Return [X, Y] of the center of cell containing provided text 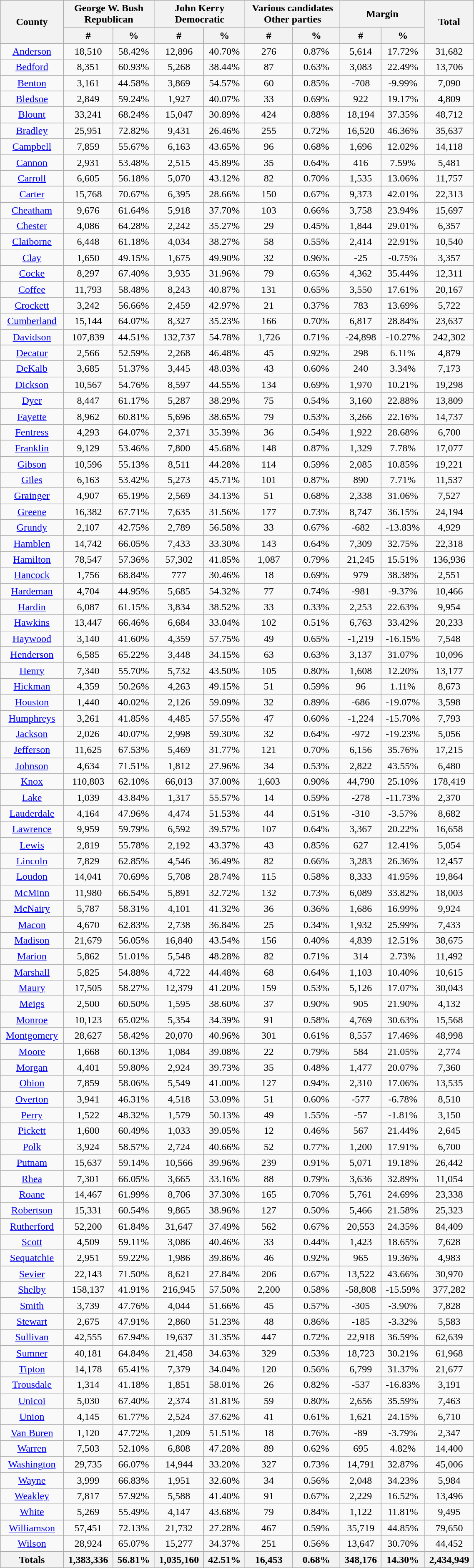
7,828 [449, 1306]
5,126 [361, 988]
1,522 [88, 1115]
8,962 [88, 416]
3,283 [361, 861]
-15.70% [403, 718]
10,615 [449, 972]
783 [361, 305]
8,706 [179, 1194]
50.26% [133, 686]
60.93% [133, 67]
2,338 [361, 496]
4,145 [88, 1417]
26 [269, 1385]
Bradley [32, 131]
Greene [32, 512]
25 [269, 924]
329 [269, 1353]
Hancock [32, 575]
18.65% [403, 1242]
424 [269, 115]
15,637 [88, 1163]
39.57% [224, 829]
48 [269, 1321]
65.02% [133, 1020]
34.39% [224, 1020]
46.31% [133, 1099]
105 [269, 670]
Fentress [32, 432]
38,675 [449, 940]
8,597 [179, 385]
61.84% [133, 1226]
77 [269, 591]
9,495 [449, 1512]
4,929 [449, 528]
584 [361, 1052]
890 [361, 480]
56.81% [133, 1560]
15,277 [179, 1544]
3,739 [88, 1306]
251 [269, 1544]
22,918 [361, 1337]
3,924 [88, 1147]
-19.23% [403, 734]
54.78% [224, 337]
33,241 [88, 115]
11,492 [449, 956]
31.37% [403, 1369]
5,287 [179, 400]
6,395 [179, 194]
4,879 [449, 353]
1,986 [179, 1258]
-0.75% [403, 258]
52,200 [88, 1226]
0.36% [316, 909]
20.07% [403, 1067]
16.52% [403, 1496]
60.81% [133, 416]
1,844 [361, 226]
4,401 [88, 1067]
55.67% [133, 146]
21 [269, 305]
3,083 [361, 67]
Henderson [32, 654]
114 [269, 464]
70.67% [133, 194]
8,297 [88, 274]
148 [269, 448]
30.63% [403, 1020]
11,054 [449, 1178]
19.17% [403, 99]
242,302 [449, 337]
33.16% [224, 1178]
0.33% [316, 607]
55.13% [133, 464]
60.54% [133, 1210]
44.48% [224, 972]
32.87% [403, 1464]
Carter [32, 194]
5,070 [179, 178]
3,191 [449, 1385]
695 [361, 1448]
0.74% [316, 591]
34.37% [224, 1544]
14,400 [449, 1448]
52.10% [133, 1448]
301 [269, 1036]
Putnam [32, 1163]
62,639 [449, 1337]
44,790 [361, 782]
12.02% [403, 146]
Unicoi [32, 1401]
45,006 [449, 1464]
21,732 [179, 1528]
-981 [361, 591]
56.58% [224, 528]
14,118 [449, 146]
2,026 [88, 734]
43.66% [403, 1274]
42.97% [224, 305]
44.51% [133, 337]
Washington [32, 1464]
65.19% [133, 496]
8,511 [179, 464]
42.51% [224, 1560]
Cocke [32, 274]
58.57% [133, 1147]
Bledsoe [32, 99]
40.96% [224, 1036]
57,451 [88, 1528]
13,522 [361, 1274]
4,509 [88, 1242]
Polk [32, 1147]
25.10% [403, 782]
416 [361, 162]
41.20% [224, 988]
5,269 [88, 1512]
27.28% [224, 1528]
Perry [32, 1115]
61.17% [133, 400]
63 [269, 654]
Lewis [32, 845]
4,485 [179, 718]
Totals [32, 1560]
4,670 [88, 924]
7.78% [403, 448]
30,043 [449, 988]
7,829 [88, 861]
48.28% [224, 956]
2,310 [361, 1083]
10,567 [88, 385]
22.91% [403, 242]
21.44% [403, 1131]
19,637 [179, 1337]
32.60% [224, 1480]
38.60% [224, 1004]
1,686 [361, 909]
49.90% [224, 258]
14,742 [88, 544]
1,033 [179, 1131]
62.10% [133, 782]
14,467 [88, 1194]
3,935 [179, 274]
377,282 [449, 1290]
59.11% [133, 1242]
115 [269, 877]
3,357 [449, 258]
2,924 [179, 1067]
33.82% [403, 893]
Sullivan [32, 1337]
8,351 [88, 67]
Grainger [32, 496]
6,448 [88, 242]
9,431 [179, 131]
Rhea [32, 1178]
0.46% [316, 1131]
44.28% [224, 464]
2.73% [403, 956]
-3.32% [403, 1321]
17.61% [403, 289]
12.20% [403, 670]
Wilson [32, 1544]
-682 [361, 528]
58 [269, 242]
Trousdale [32, 1385]
-708 [361, 83]
2,951 [88, 1258]
0.57% [316, 1306]
22,143 [88, 1274]
239 [269, 1163]
3,685 [88, 369]
1.11% [403, 686]
2,515 [179, 162]
65.41% [133, 1369]
59 [269, 1401]
102 [269, 623]
Stewart [32, 1321]
5,054 [449, 845]
Gibson [32, 464]
68.24% [133, 115]
41 [269, 1417]
2,524 [179, 1417]
5,354 [179, 1020]
567 [361, 1131]
32.72% [224, 893]
4,164 [88, 813]
Dyer [32, 400]
88 [269, 1178]
31.96% [224, 274]
1,595 [179, 1004]
562 [269, 1226]
45.71% [224, 480]
2,347 [449, 1432]
52.59% [133, 353]
5,071 [361, 1163]
47 [269, 718]
28.68% [403, 432]
131 [269, 289]
14,178 [88, 1369]
23,637 [449, 321]
54.32% [224, 591]
48,712 [449, 115]
37.30% [224, 1194]
8,327 [179, 321]
32.75% [403, 544]
13,177 [449, 670]
18,003 [449, 893]
29 [269, 226]
27.84% [224, 1274]
2,998 [179, 734]
11.81% [403, 1512]
965 [361, 1258]
58.06% [133, 1083]
15,331 [88, 1210]
9,373 [361, 194]
42,555 [88, 1337]
50.13% [224, 1115]
5,685 [179, 591]
61.77% [133, 1417]
216,945 [179, 1290]
31.81% [224, 1401]
Dickson [32, 385]
41.00% [224, 1083]
5,787 [88, 909]
59.14% [133, 1163]
0.37% [316, 305]
59.09% [224, 702]
-537 [361, 1385]
3,242 [88, 305]
43.54% [224, 940]
89 [269, 1448]
19.18% [403, 1163]
24,194 [449, 512]
Anderson [32, 51]
28,924 [88, 1544]
72.82% [133, 131]
38.96% [224, 1210]
0.62% [316, 1448]
16,658 [449, 829]
136,936 [449, 559]
10,123 [88, 1020]
1,317 [179, 798]
10,566 [179, 1163]
51.53% [224, 813]
Monroe [32, 1020]
4,362 [361, 274]
58.31% [133, 909]
2,551 [449, 575]
13.69% [403, 305]
28.74% [224, 877]
43.68% [224, 1512]
Rutherford [32, 1226]
1,084 [179, 1052]
51.51% [224, 1432]
53.42% [133, 480]
4,722 [179, 972]
43.50% [224, 670]
37.49% [224, 1226]
5,548 [179, 956]
56.05% [133, 940]
25.99% [403, 924]
2,849 [88, 99]
Lauderdale [32, 813]
7,628 [449, 1242]
Meigs [32, 1004]
18,510 [88, 51]
6,592 [179, 829]
62.83% [133, 924]
53.46% [133, 448]
6,087 [88, 607]
2,645 [449, 1131]
1,039 [88, 798]
5,708 [179, 877]
159 [269, 988]
42.75% [133, 528]
22.63% [403, 607]
314 [361, 956]
1,851 [179, 1385]
7,340 [88, 670]
66.46% [133, 623]
68.84% [133, 575]
Marion [32, 956]
3,834 [179, 607]
-9.37% [403, 591]
Warren [32, 1448]
2,724 [179, 1147]
1,200 [361, 1147]
White [32, 1512]
4,704 [88, 591]
75 [269, 400]
-19.07% [403, 702]
36.49% [224, 861]
16,382 [88, 512]
13,447 [88, 623]
35,637 [449, 131]
45.89% [224, 162]
165 [269, 1194]
0.86% [316, 1321]
1,120 [88, 1432]
Moore [32, 1052]
37.00% [224, 782]
Haywood [32, 639]
2,819 [88, 845]
-3.79% [403, 1432]
3,869 [179, 83]
57.36% [133, 559]
43.37% [224, 845]
1,209 [179, 1432]
0.34% [316, 924]
43.65% [224, 146]
4,263 [179, 686]
41.95% [403, 877]
71.50% [133, 1274]
Decatur [32, 353]
13,496 [449, 1496]
Montgomery [32, 1036]
2,656 [361, 1401]
33.20% [224, 1464]
10.85% [403, 464]
51.37% [133, 369]
Knox [32, 782]
4,034 [179, 242]
20,167 [449, 289]
37.62% [224, 1417]
37 [269, 1004]
13,706 [449, 67]
17.91% [403, 1147]
2,370 [449, 798]
23.94% [403, 210]
5,918 [179, 210]
DeKalb [32, 369]
17.07% [403, 988]
26.36% [403, 861]
Loudon [32, 877]
40.70% [224, 51]
55.57% [224, 798]
38.29% [224, 400]
3.34% [403, 369]
16,520 [361, 131]
101 [269, 480]
19.36% [403, 1258]
2,048 [361, 1480]
56.18% [133, 178]
48,998 [449, 1036]
-25 [361, 258]
1,423 [361, 1242]
35.44% [403, 274]
20,233 [449, 623]
-1,219 [361, 639]
61.99% [133, 1194]
1,477 [361, 1067]
3,941 [88, 1099]
1,927 [179, 99]
Morgan [32, 1067]
7,379 [179, 1369]
30.89% [224, 115]
-13.83% [403, 528]
12 [269, 1131]
39.73% [224, 1067]
4,809 [449, 99]
178,419 [449, 782]
2,675 [88, 1321]
15,697 [449, 210]
3,598 [449, 702]
4,044 [179, 1306]
Roane [32, 1194]
7,527 [449, 496]
7.59% [403, 162]
0.91% [316, 1163]
60.50% [133, 1004]
Hamblen [32, 544]
-185 [361, 1321]
4.82% [403, 1448]
7,309 [361, 544]
28.84% [403, 321]
158,137 [88, 1290]
5,056 [449, 734]
43.55% [403, 766]
McNairy [32, 909]
7,301 [88, 1178]
21,245 [361, 559]
Lawrence [32, 829]
30.21% [403, 1353]
4,983 [449, 1258]
5,268 [179, 67]
21,458 [179, 1353]
31.35% [224, 1337]
9,954 [449, 607]
28,627 [88, 1036]
Jackson [32, 734]
27.96% [224, 766]
132 [269, 893]
2,434,949 [449, 1560]
60.13% [133, 1052]
0.82% [316, 1385]
1,812 [179, 766]
11,537 [449, 480]
51.23% [224, 1321]
15,768 [88, 194]
1,603 [269, 782]
11,793 [88, 289]
9,676 [88, 210]
34.23% [403, 1480]
5,825 [88, 972]
55.78% [133, 845]
Henry [32, 670]
15,047 [179, 115]
2,374 [179, 1401]
2,371 [179, 432]
1,668 [88, 1052]
54.76% [133, 385]
36.15% [403, 512]
5,722 [449, 305]
-11.73% [403, 798]
5,469 [179, 750]
Giles [32, 480]
36.59% [403, 1337]
Sevier [32, 1274]
6,799 [361, 1369]
143 [269, 544]
31.56% [224, 512]
Lake [32, 798]
Crockett [32, 305]
Humphreys [32, 718]
36.84% [224, 924]
1,035,160 [179, 1560]
8,747 [361, 512]
57.75% [224, 639]
0.48% [316, 1067]
24.69% [403, 1194]
-3.90% [403, 1306]
0.88% [316, 115]
47.28% [224, 1448]
9,959 [88, 829]
35.27% [224, 226]
4,546 [179, 861]
2,459 [179, 305]
2,200 [269, 1290]
-1,224 [361, 718]
34.04% [224, 1369]
5,466 [361, 1210]
Margin [382, 14]
53.48% [133, 162]
33.30% [224, 544]
Chester [32, 226]
8,333 [361, 877]
79,650 [449, 1528]
1,383,336 [88, 1560]
52 [269, 1147]
-6.78% [403, 1099]
40.02% [133, 702]
120 [269, 1369]
40.66% [224, 1147]
0.40% [316, 940]
37.70% [224, 210]
Benton [32, 83]
1,600 [88, 1131]
107,839 [88, 337]
4,634 [88, 766]
-305 [361, 1306]
4,293 [88, 432]
5,732 [179, 670]
12,379 [179, 988]
11,757 [449, 178]
7,173 [449, 369]
5,761 [361, 1194]
8,447 [88, 400]
14,791 [361, 1464]
21.90% [403, 1004]
132,737 [179, 337]
Williamson [32, 1528]
60 [269, 83]
48.03% [224, 369]
6,684 [179, 623]
10,096 [449, 654]
3,160 [361, 400]
4,101 [179, 909]
20,553 [361, 1226]
4,132 [449, 1004]
51.66% [224, 1306]
1,756 [88, 575]
87 [269, 67]
276 [269, 51]
-972 [361, 734]
12,896 [179, 51]
16,453 [269, 1560]
14.30% [403, 1560]
Carroll [32, 178]
17.06% [403, 1083]
327 [269, 1464]
4,907 [88, 496]
48.32% [133, 1115]
-577 [361, 1099]
3,999 [88, 1480]
3,140 [88, 639]
43.84% [133, 798]
67.71% [133, 512]
5,696 [179, 416]
9,129 [88, 448]
3,445 [179, 369]
George W. BushRepublican [109, 14]
61.15% [133, 607]
Overton [32, 1099]
33.42% [403, 623]
26,442 [449, 1163]
1,675 [179, 258]
66,013 [179, 782]
13,809 [449, 400]
10.21% [403, 385]
2,268 [179, 353]
4,518 [179, 1099]
922 [361, 99]
22,318 [449, 544]
6,808 [179, 1448]
-278 [361, 798]
2,822 [361, 766]
10,596 [88, 464]
31.77% [224, 750]
62.85% [133, 861]
1,122 [361, 1512]
Johnson [32, 766]
-9.99% [403, 83]
6,480 [449, 766]
7,503 [88, 1448]
1,696 [361, 146]
2,500 [88, 1004]
55.70% [133, 670]
16.99% [403, 909]
McMinn [32, 893]
3,665 [179, 1178]
6,156 [361, 750]
19,221 [449, 464]
47.76% [133, 1306]
6,585 [88, 654]
2,242 [179, 226]
3,367 [361, 829]
41.40% [224, 1496]
Robertson [32, 1210]
8,621 [179, 1274]
64.28% [133, 226]
30.46% [224, 575]
3,086 [179, 1242]
4,147 [179, 1512]
66.83% [133, 1480]
Smith [32, 1306]
1,726 [269, 337]
23,338 [449, 1194]
5,030 [88, 1401]
41.18% [133, 1385]
22,313 [449, 194]
38.65% [224, 416]
Union [32, 1417]
5,614 [361, 51]
53.09% [224, 1099]
5,891 [179, 893]
Hardin [32, 607]
Campbell [32, 146]
Shelby [32, 1290]
37.35% [403, 115]
Van Buren [32, 1432]
22.16% [403, 416]
Davidson [32, 337]
0.76% [316, 1432]
156 [269, 940]
44 [269, 813]
31.06% [403, 496]
206 [269, 1274]
5,549 [179, 1083]
59.80% [133, 1067]
777 [179, 575]
Cheatham [32, 210]
67.94% [133, 1337]
-1.81% [403, 1115]
64.84% [133, 1353]
67.53% [133, 750]
Franklin [32, 448]
1,314 [88, 1385]
31.07% [403, 654]
8,673 [449, 686]
17.72% [403, 51]
Houston [32, 702]
2,192 [179, 845]
12.51% [403, 940]
0.84% [316, 1512]
1.55% [316, 1115]
1,579 [179, 1115]
21.58% [403, 1210]
7,793 [449, 718]
57,302 [179, 559]
43.12% [224, 178]
905 [361, 1004]
56.66% [133, 305]
6,089 [361, 893]
35.76% [403, 750]
1,103 [361, 972]
58.01% [224, 1385]
Claiborne [32, 242]
-24,898 [361, 337]
0.89% [316, 702]
Obion [32, 1083]
7,800 [179, 448]
Weakley [32, 1496]
134 [269, 385]
31,682 [449, 51]
467 [269, 1528]
Scott [32, 1242]
14,041 [88, 877]
6,605 [88, 178]
68 [269, 972]
61.64% [133, 210]
35.39% [224, 432]
1,932 [361, 924]
2,126 [179, 702]
13,647 [361, 1544]
60.49% [133, 1131]
5,583 [449, 1321]
19,864 [449, 877]
0.44% [316, 1242]
15,568 [449, 1020]
21,677 [449, 1369]
255 [269, 131]
4,474 [179, 813]
Cumberland [32, 321]
8,510 [449, 1099]
15.51% [403, 559]
44,452 [449, 1544]
0.96% [316, 258]
2,414 [361, 242]
71.51% [133, 766]
18,723 [361, 1353]
5,862 [88, 956]
Grundy [32, 528]
7,817 [88, 1496]
2,569 [179, 496]
72.13% [133, 1528]
35.23% [224, 321]
7,463 [449, 1401]
6,710 [449, 1417]
3,137 [361, 654]
150 [269, 194]
2,774 [449, 1052]
2,253 [361, 607]
30.70% [403, 1544]
40.46% [224, 1242]
Madison [32, 940]
59.30% [224, 734]
3,150 [449, 1115]
Tipton [32, 1369]
1,535 [361, 178]
47.96% [133, 813]
Hardeman [32, 591]
2,860 [179, 1321]
12,457 [449, 861]
177 [269, 512]
2,085 [361, 464]
2,566 [88, 353]
5,481 [449, 162]
0.55% [316, 242]
Maury [32, 988]
5,273 [179, 480]
18,194 [361, 115]
7,548 [449, 639]
-16.83% [403, 1385]
11,980 [88, 893]
2,738 [179, 924]
-57 [361, 1115]
14 [269, 798]
7,635 [179, 512]
34.15% [224, 654]
Fayette [32, 416]
58.27% [133, 988]
3,161 [88, 83]
-686 [361, 702]
Various candidatesOther parties [293, 14]
57.55% [224, 718]
22.88% [403, 400]
John KerryDemocratic [200, 14]
110,803 [88, 782]
42.01% [403, 194]
298 [361, 353]
41.32% [224, 909]
-15.59% [403, 1290]
15,144 [88, 321]
13.06% [403, 178]
13,535 [449, 1083]
66.07% [133, 1464]
44.95% [133, 591]
25,323 [449, 1210]
22 [269, 1052]
Total [449, 22]
0.45% [316, 226]
14,944 [179, 1464]
34.13% [224, 496]
Hawkins [32, 623]
41.91% [133, 1290]
59.79% [133, 829]
22.49% [403, 67]
6,817 [361, 321]
16,840 [179, 940]
Pickett [32, 1131]
Hamilton [32, 559]
1,329 [361, 448]
38.27% [224, 242]
2,229 [361, 1496]
2,107 [88, 528]
-10.27% [403, 337]
627 [361, 845]
70.69% [133, 877]
Sumner [32, 1353]
Sequatchie [32, 1258]
Marshall [32, 972]
-16.15% [403, 639]
0.77% [316, 1147]
30,970 [449, 1274]
26.46% [224, 131]
61.18% [133, 242]
0.50% [316, 1210]
1,440 [88, 702]
11,625 [88, 750]
1,951 [179, 1480]
78,547 [88, 559]
24.15% [403, 1417]
47.72% [133, 1432]
57.50% [224, 1290]
8,243 [179, 289]
44.58% [133, 83]
9,924 [449, 909]
4,086 [88, 226]
35.59% [403, 1401]
40,181 [88, 1353]
39.08% [224, 1052]
3,266 [361, 416]
24.35% [403, 1226]
3,758 [361, 210]
40.87% [224, 289]
46 [269, 1258]
Blount [32, 115]
46.48% [224, 353]
25,951 [88, 131]
65.07% [133, 1544]
-58,808 [361, 1290]
9,865 [179, 1210]
20.22% [403, 829]
12.41% [403, 845]
1,970 [361, 385]
Hickman [32, 686]
38.52% [224, 607]
44.85% [403, 1528]
47.91% [133, 1321]
45.68% [224, 448]
57.92% [133, 1496]
-310 [361, 813]
35,719 [361, 1528]
14,737 [449, 416]
38.38% [403, 575]
84,409 [449, 1226]
39.86% [224, 1258]
7.71% [403, 480]
59.22% [133, 1258]
54.88% [133, 972]
21,679 [88, 940]
Clay [32, 258]
0.94% [316, 1083]
1,087 [269, 559]
38.44% [224, 67]
32.89% [403, 1178]
Wayne [32, 1480]
3,636 [361, 1178]
10.40% [403, 972]
County [32, 22]
3,448 [179, 654]
17,077 [449, 448]
6,763 [361, 623]
Macon [32, 924]
54.57% [224, 83]
51.01% [133, 956]
33.04% [224, 623]
447 [269, 1337]
-3.57% [403, 813]
8,557 [361, 1036]
979 [361, 575]
Jefferson [32, 750]
348,176 [361, 1560]
17,215 [449, 750]
Coffee [32, 289]
Lincoln [32, 861]
4,839 [361, 940]
7,090 [449, 83]
6,357 [449, 226]
6.11% [403, 353]
Cannon [32, 162]
39.05% [224, 1131]
29,735 [88, 1464]
Bedford [32, 67]
12,311 [449, 274]
66.54% [133, 893]
1,621 [361, 1417]
29.01% [403, 226]
20,070 [179, 1036]
10,540 [449, 242]
1,650 [88, 258]
28.66% [224, 194]
5,588 [179, 1496]
34.63% [224, 1353]
17,505 [88, 988]
4,769 [361, 1020]
7,360 [449, 1067]
41.60% [133, 639]
3,550 [361, 289]
103 [269, 210]
17.46% [403, 1036]
-89 [361, 1432]
107 [269, 829]
1,608 [361, 670]
3,261 [88, 718]
31,647 [179, 1226]
46.36% [403, 131]
166 [269, 321]
58.48% [133, 289]
39.96% [224, 1163]
65.22% [133, 654]
2,789 [179, 528]
59.24% [133, 99]
2,931 [88, 162]
1,922 [361, 432]
19,298 [449, 385]
21.05% [403, 1052]
10,466 [449, 591]
61,968 [449, 1353]
8,682 [449, 813]
240 [361, 369]
55.49% [133, 1512]
44.55% [224, 385]
5,984 [449, 1480]
121 [269, 750]
